Identify which cell holds the provided text, then report its [x, y] central coordinate. 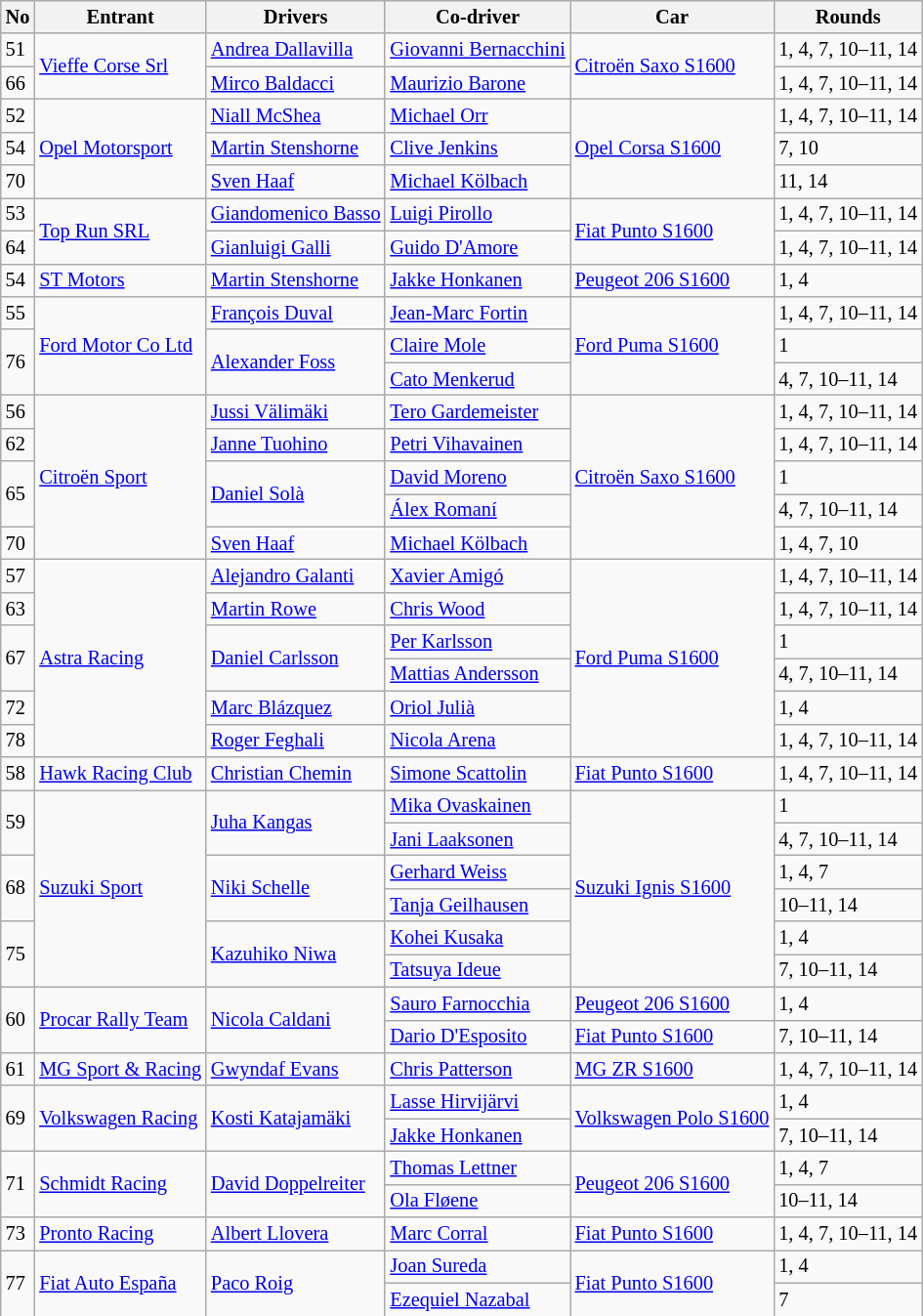
ST Motors [120, 280]
Guido D'Amore [477, 247]
Giandomenico Basso [296, 214]
Ford Motor Co Ltd [120, 346]
Jussi Välimäki [296, 411]
Gerhard Weiss [477, 871]
55 [18, 313]
66 [18, 83]
Car [672, 17]
Luigi Pirollo [477, 214]
67 [18, 658]
68 [18, 887]
76 [18, 361]
Claire Mole [477, 346]
Procar Rally Team [120, 1020]
Marc Corral [477, 1234]
Mirco Baldacci [296, 83]
Tatsuya Ideue [477, 970]
Álex Romaní [477, 510]
53 [18, 214]
52 [18, 115]
David Doppelreiter [296, 1184]
51 [18, 50]
Suzuki Ignis S1600 [672, 888]
Mattias Andersson [477, 674]
Ola Fløene [477, 1201]
Gianluigi Galli [296, 247]
59 [18, 823]
Petri Vihavainen [477, 445]
Tero Gardemeister [477, 411]
Jean-Marc Fortin [477, 313]
63 [18, 609]
Mika Ovaskainen [477, 806]
Opel Motorsport [120, 149]
Kosti Katajamäki [296, 1118]
Christian Chemin [296, 773]
Maurizio Barone [477, 83]
Albert Llovera [296, 1234]
Martin Rowe [296, 609]
Tanja Geilhausen [477, 905]
François Duval [296, 313]
Giovanni Bernacchini [477, 50]
Astra Racing [120, 658]
Alejandro Galanti [296, 575]
Lasse Hirvijärvi [477, 1102]
Kohei Kusaka [477, 938]
Rounds [848, 17]
Volkswagen Polo S1600 [672, 1118]
Entrant [120, 17]
Juha Kangas [296, 823]
72 [18, 707]
Niall McShea [296, 115]
Opel Corsa S1600 [672, 149]
Daniel Solà [296, 494]
Cato Menkerud [477, 379]
Alexander Foss [296, 361]
61 [18, 1069]
Janne Tuohino [296, 445]
Top Run SRL [120, 231]
Nicola Arena [477, 741]
Daniel Carlsson [296, 658]
11, 14 [848, 182]
Sauro Farnocchia [477, 1003]
Joan Sureda [477, 1266]
62 [18, 445]
Schmidt Racing [120, 1184]
Hawk Racing Club [120, 773]
Simone Scattolin [477, 773]
Roger Feghali [296, 741]
60 [18, 1020]
Dario D'Esposito [477, 1037]
Citroën Sport [120, 477]
Nicola Caldani [296, 1020]
MG Sport & Racing [120, 1069]
Fiat Auto España [120, 1282]
64 [18, 247]
No [18, 17]
7 [848, 1299]
MG ZR S1600 [672, 1069]
71 [18, 1184]
Marc Blázquez [296, 707]
Volkswagen Racing [120, 1118]
Xavier Amigó [477, 575]
57 [18, 575]
Co-driver [477, 17]
65 [18, 494]
75 [18, 954]
Ezequiel Nazabal [477, 1299]
Gwyndaf Evans [296, 1069]
Andrea Dallavilla [296, 50]
Clive Jenkins [477, 149]
1, 4, 7, 10 [848, 543]
Chris Wood [477, 609]
Paco Roig [296, 1282]
69 [18, 1118]
56 [18, 411]
Suzuki Sport [120, 888]
Thomas Lettner [477, 1167]
73 [18, 1234]
Niki Schelle [296, 887]
78 [18, 741]
Jani Laaksonen [477, 839]
Chris Patterson [477, 1069]
Drivers [296, 17]
Pronto Racing [120, 1234]
Kazuhiko Niwa [296, 954]
Per Karlsson [477, 642]
77 [18, 1282]
7, 10 [848, 149]
58 [18, 773]
David Moreno [477, 478]
Michael Orr [477, 115]
Vieffe Corse Srl [120, 66]
Oriol Julià [477, 707]
